Scan for the cell matching the given text and deliver its [X, Y] coordinate at center. 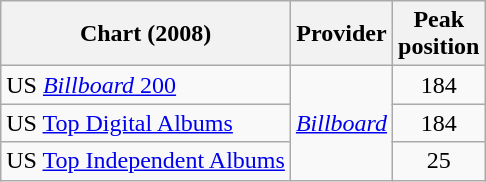
Chart (2008) [146, 34]
Provider [341, 34]
US Top Digital Albums [146, 123]
US Billboard 200 [146, 85]
Billboard [341, 123]
25 [439, 161]
Peakposition [439, 34]
US Top Independent Albums [146, 161]
